For the text-containing cell, return its midpoint in [x, y] coordinate format. 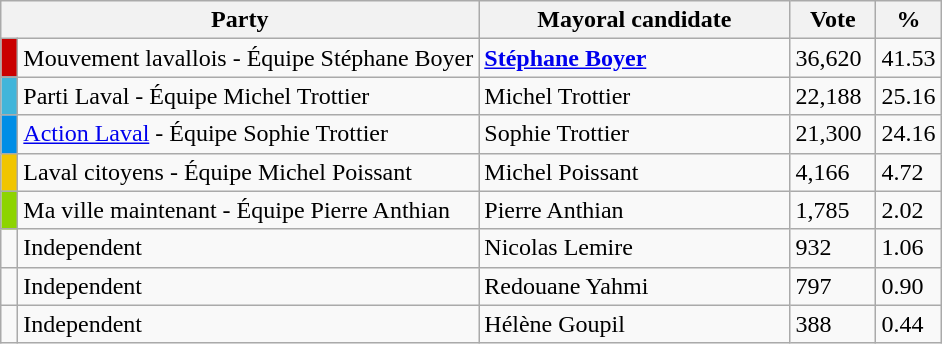
Action Laval - Équipe Sophie Trottier [248, 134]
Laval citoyens - Équipe Michel Poissant [248, 172]
25.16 [908, 96]
797 [833, 286]
% [908, 20]
Michel Poissant [634, 172]
388 [833, 324]
2.02 [908, 210]
1.06 [908, 248]
Ma ville maintenant - Équipe Pierre Anthian [248, 210]
1,785 [833, 210]
Vote [833, 20]
24.16 [908, 134]
Redouane Yahmi [634, 286]
0.90 [908, 286]
4.72 [908, 172]
Parti Laval - Équipe Michel Trottier [248, 96]
Sophie Trottier [634, 134]
22,188 [833, 96]
41.53 [908, 58]
Stéphane Boyer [634, 58]
0.44 [908, 324]
Nicolas Lemire [634, 248]
Mouvement lavallois - Équipe Stéphane Boyer [248, 58]
4,166 [833, 172]
36,620 [833, 58]
Pierre Anthian [634, 210]
21,300 [833, 134]
Michel Trottier [634, 96]
Party [240, 20]
Mayoral candidate [634, 20]
Hélène Goupil [634, 324]
932 [833, 248]
